Identify which cell holds the provided text, then report its [x, y] central coordinate. 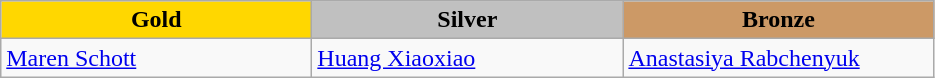
Gold [156, 20]
Maren Schott [156, 58]
Bronze [778, 20]
Silver [468, 20]
Huang Xiaoxiao [468, 58]
Anastasiya Rabchenyuk [778, 58]
